Provide the (x, y) coordinate of the cell's center where the given text is located.  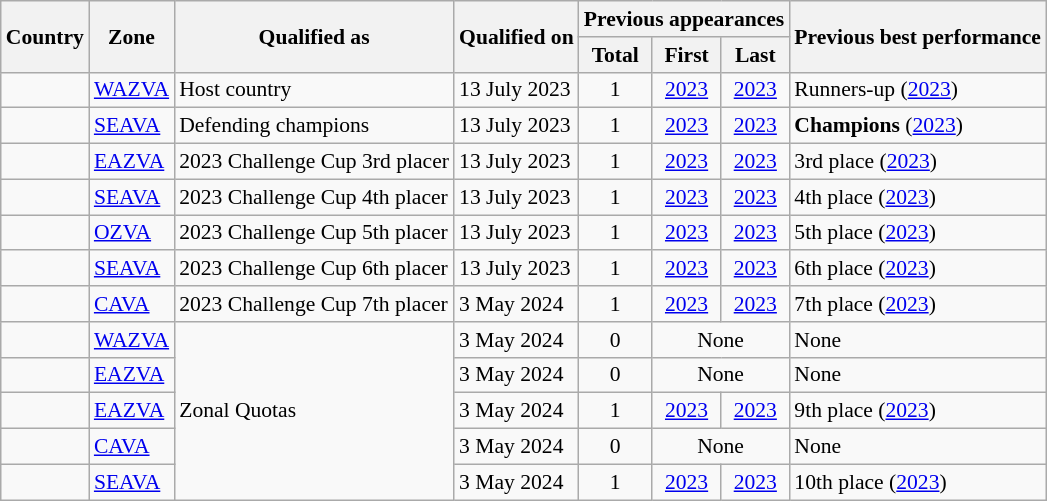
2023 Challenge Cup 5th placer (314, 233)
7th place (2023) (918, 304)
2023 Challenge Cup 3rd placer (314, 162)
6th place (2023) (918, 269)
5th place (2023) (918, 233)
9th place (2023) (918, 411)
Total (616, 55)
Last (755, 55)
Country (45, 36)
4th place (2023) (918, 197)
10th place (2023) (918, 482)
Champions (2023) (918, 126)
OZVA (132, 233)
Zone (132, 36)
First (686, 55)
Previous best performance (918, 36)
Defending champions (314, 126)
3rd place (2023) (918, 162)
2023 Challenge Cup 4th placer (314, 197)
Qualified on (516, 36)
Zonal Quotas (314, 411)
2023 Challenge Cup 7th placer (314, 304)
Qualified as (314, 36)
2023 Challenge Cup 6th placer (314, 269)
Host country (314, 90)
Previous appearances (684, 19)
Runners-up (2023) (918, 90)
